Pinpoint the cell where the given text exists, returning its (x, y) midpoint coordinate. 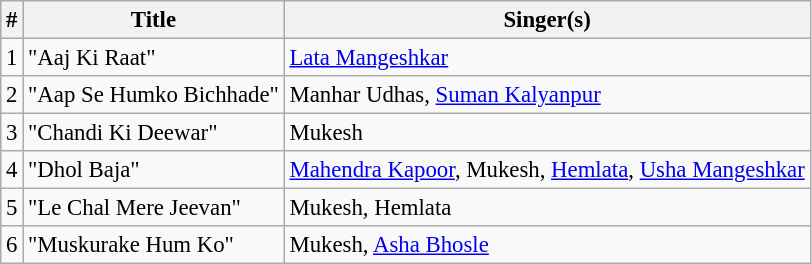
2 (12, 95)
Manhar Udhas, Suman Kalyanpur (547, 95)
"Dhol Baja" (154, 170)
3 (12, 133)
"Muskurake Hum Ko" (154, 245)
"Aap Se Humko Bichhade" (154, 95)
5 (12, 208)
Mahendra Kapoor, Mukesh, Hemlata, Usha Mangeshkar (547, 170)
# (12, 20)
Title (154, 20)
"Aaj Ki Raat" (154, 58)
Singer(s) (547, 20)
"Chandi Ki Deewar" (154, 133)
4 (12, 170)
6 (12, 245)
Lata Mangeshkar (547, 58)
Mukesh (547, 133)
Mukesh, Asha Bhosle (547, 245)
1 (12, 58)
"Le Chal Mere Jeevan" (154, 208)
Mukesh, Hemlata (547, 208)
